Determine the [X, Y] coordinate at the center of the cell enclosing the given text.  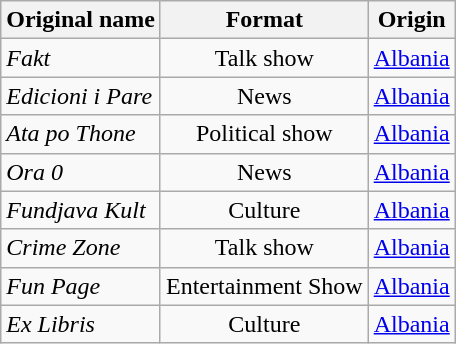
Origin [412, 20]
Edicioni i Pare [81, 96]
Political show [264, 134]
Original name [81, 20]
Format [264, 20]
Fakt [81, 58]
Ora 0 [81, 172]
Ex Libris [81, 324]
Crime Zone [81, 248]
Fun Page [81, 286]
Ata po Thone [81, 134]
Entertainment Show [264, 286]
Fundjava Kult [81, 210]
